Locate the cell with the specified text and output its (X, Y) center coordinate. 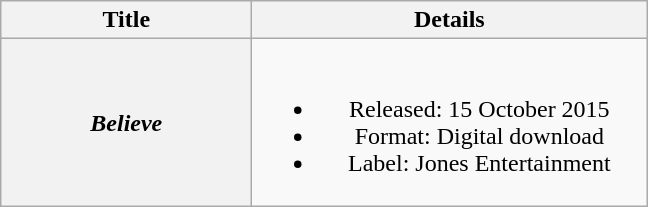
Believe (126, 122)
Released: 15 October 2015Format: Digital downloadLabel: Jones Entertainment (450, 122)
Details (450, 20)
Title (126, 20)
